Detect which cell encompasses the target text, then output its [x, y] center coordinate. 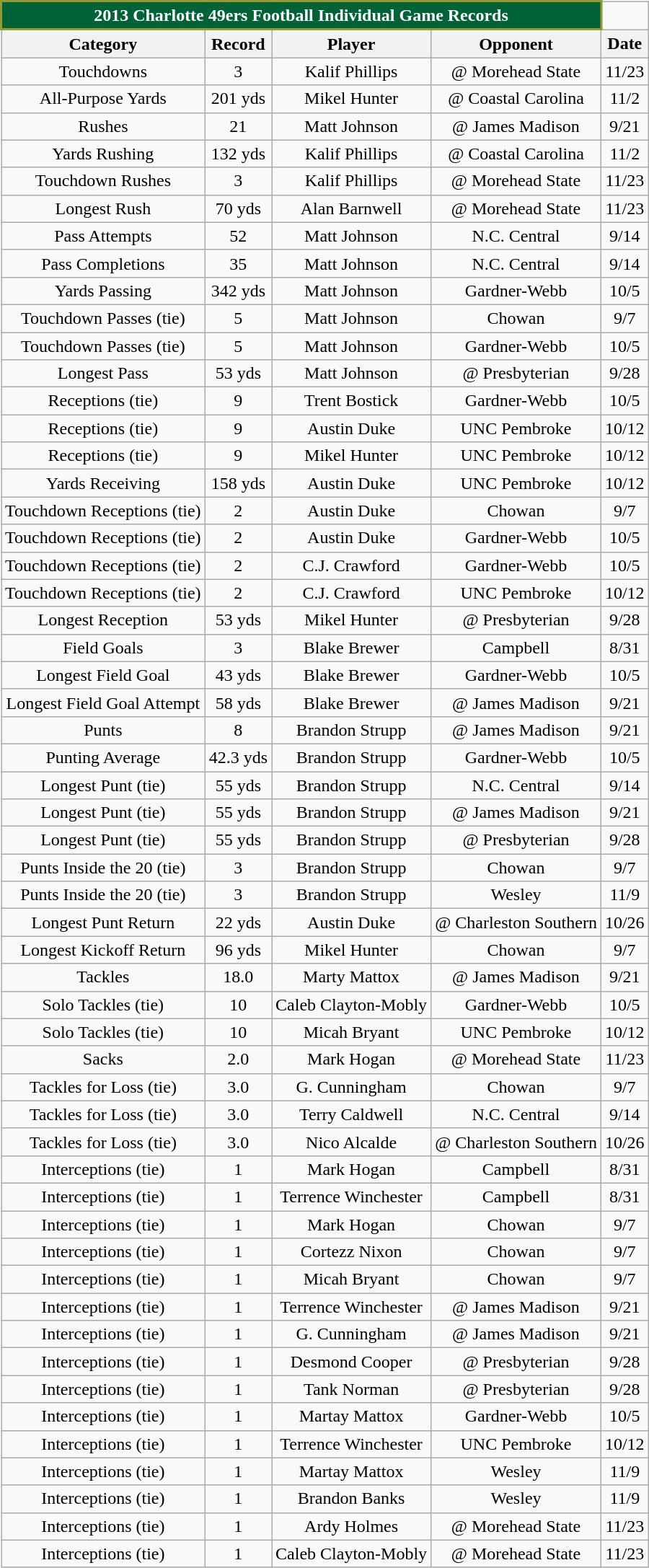
Opponent [516, 43]
Longest Field Goal [104, 675]
Yards Rushing [104, 154]
All-Purpose Yards [104, 99]
342 yds [238, 291]
52 [238, 236]
Punting Average [104, 757]
70 yds [238, 208]
Record [238, 43]
Yards Receiving [104, 483]
Pass Completions [104, 263]
Sacks [104, 1060]
96 yds [238, 950]
201 yds [238, 99]
Longest Kickoff Return [104, 950]
35 [238, 263]
2013 Charlotte 49ers Football Individual Game Records [301, 16]
Longest Rush [104, 208]
Marty Mattox [352, 977]
22 yds [238, 922]
8 [238, 730]
Terry Caldwell [352, 1114]
Cortezz Nixon [352, 1252]
21 [238, 126]
43 yds [238, 675]
Ardy Holmes [352, 1526]
Longest Punt Return [104, 922]
58 yds [238, 702]
158 yds [238, 483]
Pass Attempts [104, 236]
Desmond Cooper [352, 1362]
42.3 yds [238, 757]
Longest Reception [104, 620]
Field Goals [104, 648]
Yards Passing [104, 291]
Longest Field Goal Attempt [104, 702]
Punts [104, 730]
Trent Bostick [352, 401]
Brandon Banks [352, 1499]
2.0 [238, 1060]
Player [352, 43]
Nico Alcalde [352, 1142]
Touchdown Rushes [104, 181]
Touchdowns [104, 71]
Rushes [104, 126]
Longest Pass [104, 374]
Category [104, 43]
18.0 [238, 977]
Date [624, 43]
Tackles [104, 977]
132 yds [238, 154]
Alan Barnwell [352, 208]
Tank Norman [352, 1389]
